Search for the cell housing the specified text and yield its [x, y] center coordinate. 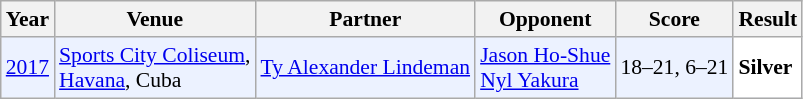
Venue [154, 19]
Result [768, 19]
18–21, 6–21 [674, 68]
Year [28, 19]
Score [674, 19]
Sports City Coliseum,Havana, Cuba [154, 68]
Ty Alexander Lindeman [365, 68]
Silver [768, 68]
Jason Ho-Shue Nyl Yakura [545, 68]
2017 [28, 68]
Partner [365, 19]
Opponent [545, 19]
